Determine the (X, Y) coordinate at the center of the cell enclosing the given text.  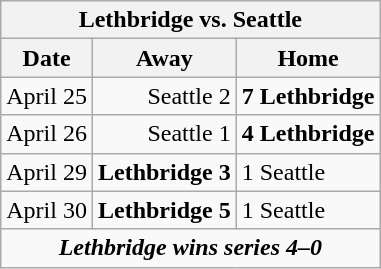
April 29 (47, 172)
Date (47, 58)
Seattle 2 (164, 96)
Home (308, 58)
Lethbridge vs. Seattle (190, 20)
Away (164, 58)
Lethbridge 3 (164, 172)
Lethbridge 5 (164, 210)
April 30 (47, 210)
7 Lethbridge (308, 96)
April 26 (47, 134)
April 25 (47, 96)
Lethbridge wins series 4–0 (190, 248)
Seattle 1 (164, 134)
4 Lethbridge (308, 134)
